Determine the [X, Y] coordinate at the center of the cell enclosing the given text.  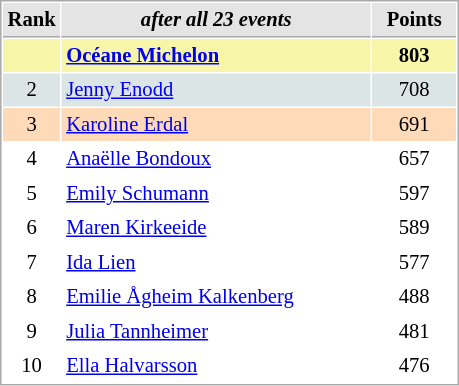
3 [32, 124]
589 [414, 228]
4 [32, 158]
Julia Tannheimer [216, 332]
Anaëlle Bondoux [216, 158]
597 [414, 194]
476 [414, 366]
Océane Michelon [216, 56]
803 [414, 56]
708 [414, 90]
2 [32, 90]
Emilie Ågheim Kalkenberg [216, 296]
Jenny Enodd [216, 90]
10 [32, 366]
5 [32, 194]
657 [414, 158]
488 [414, 296]
Ida Lien [216, 262]
Karoline Erdal [216, 124]
9 [32, 332]
Emily Schumann [216, 194]
6 [32, 228]
Maren Kirkeeide [216, 228]
8 [32, 296]
Rank [32, 20]
691 [414, 124]
7 [32, 262]
Ella Halvarsson [216, 366]
577 [414, 262]
481 [414, 332]
after all 23 events [216, 20]
Points [414, 20]
